Detect which cell encompasses the target text, then output its [x, y] center coordinate. 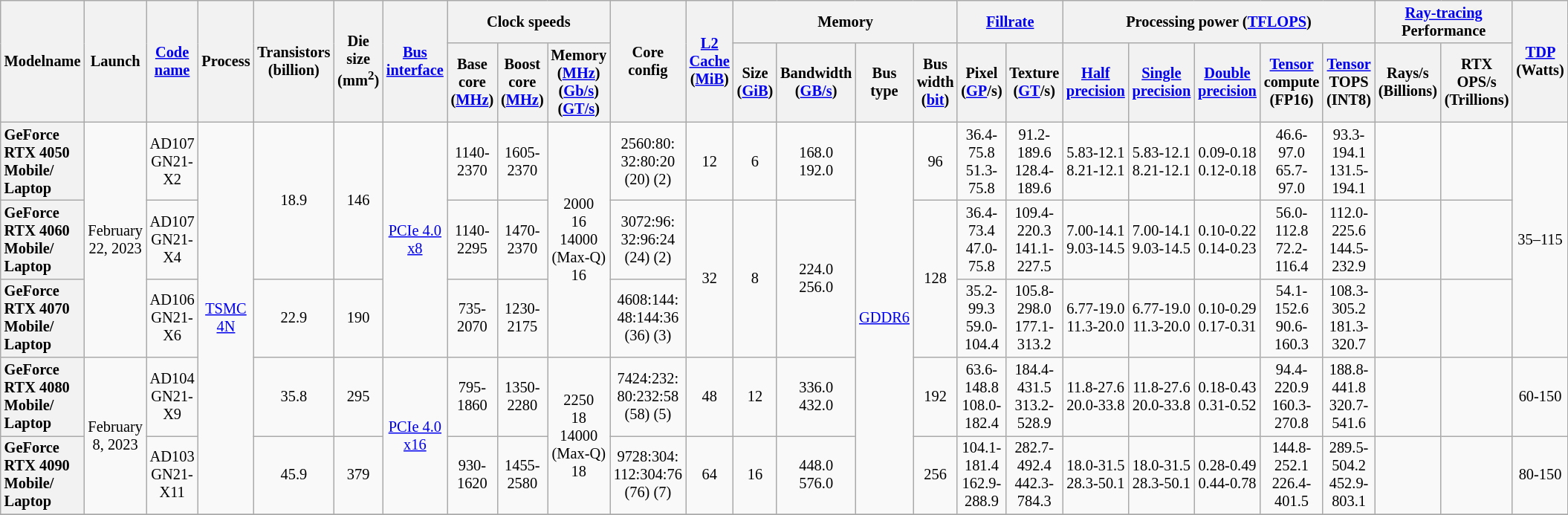
Processing power (TFLOPS) [1219, 22]
9728:304:112:304:76(76) (7) [648, 475]
192 [936, 397]
54.1-152.690.6-160.3 [1292, 318]
1470-2370 [522, 239]
6 [755, 161]
Pixel (GP/s) [981, 82]
91.2-189.6128.4-189.6 [1034, 161]
224.0256.0 [816, 278]
Bus interface [415, 61]
48 [710, 397]
Single precision [1162, 82]
AD107GN21-X2 [172, 161]
GeForce RTX 4070 Mobile/Laptop [43, 318]
93.3-194.1131.5-194.1 [1349, 161]
63.6-148.8 108.0-182.4 [981, 397]
AD107GN21-X4 [172, 239]
168.0192.0 [816, 161]
0.18-0.43 0.31-0.52 [1228, 397]
46.6-97.065.7-97.0 [1292, 161]
35.2-99.359.0-104.4 [981, 318]
144.8-252.1226.4-401.5 [1292, 475]
96 [936, 161]
Transistors (billion) [294, 61]
36.4-75.851.3-75.8 [981, 161]
GeForce RTX 4090 Mobile/Laptop [43, 475]
18.9 [294, 201]
Ray-tracing Performance [1443, 22]
Launch [114, 61]
448.0576.0 [816, 475]
282.7-492.4442.3-784.3 [1034, 475]
February 22, 2023 [114, 239]
L2 Cache (MiB) [710, 61]
36.4-73.447.0-75.8 [981, 239]
795-1860 [473, 397]
1140-2295 [473, 239]
190 [358, 318]
GDDR6 [884, 318]
Texture (GT/s) [1034, 82]
Tensor compute (FP16) [1292, 82]
22501814000 (Max-Q)18 [579, 435]
7424:232:80:232:58(58) (5) [648, 397]
Fillrate [1010, 22]
295 [358, 397]
1350-2280 [522, 397]
Double precision [1228, 82]
TSMC 4N [226, 318]
Memory (MHz)(Gb/s)(GT/s) [579, 82]
Bandwidth (GB/s) [816, 82]
2560:80:32:80:20(20) (2) [648, 161]
PCIe 4.0 x16 [415, 435]
Bus width (bit) [936, 82]
AD103GN21-X11 [172, 475]
AD104GN21-X9 [172, 397]
80-150 [1540, 475]
94.4-220.9160.3-270.8 [1292, 397]
930-1620 [473, 475]
1230-2175 [522, 318]
Bus type [884, 82]
AD106GN21-X6 [172, 318]
4608:144:48:144:36(36) (3) [648, 318]
22.9 [294, 318]
146 [358, 201]
35.8 [294, 397]
1605-2370 [522, 161]
TDP (Watts) [1540, 61]
128 [936, 278]
0.28-0.490.44-0.78 [1228, 475]
Modelname [43, 61]
104.1-181.4162.9-288.9 [981, 475]
0.09-0.180.12-0.18 [1228, 161]
3072:96:32:96:24(24) (2) [648, 239]
289.5-504.2452.9-803.1 [1349, 475]
Tensor TOPS (INT8) [1349, 82]
Rays/s (Billions) [1407, 82]
Clock speeds [529, 22]
Process [226, 61]
PCIe 4.0 x8 [415, 239]
16 [755, 475]
60-150 [1540, 397]
Code name [172, 61]
Size (GiB) [755, 82]
0.10-0.220.14-0.23 [1228, 239]
379 [358, 475]
8 [755, 278]
0.10-0.290.17-0.31 [1228, 318]
20001614000 (Max-Q)16 [579, 239]
1140-2370 [473, 161]
32 [710, 278]
735-2070 [473, 318]
256 [936, 475]
Base core (MHz) [473, 82]
35–115 [1540, 239]
RTX OPS/s (Trillions) [1477, 82]
GeForce RTX 4050 Mobile/Laptop [43, 161]
Boost core (MHz) [522, 82]
February 8, 2023 [114, 435]
GeForce RTX 4080 Mobile/Laptop [43, 397]
64 [710, 475]
336.0432.0 [816, 397]
112.0-225.6144.5-232.9 [1349, 239]
Memory [846, 22]
188.8-441.8320.7-541.6 [1349, 397]
Die size (mm2) [358, 61]
184.4-431.5 313.2-528.9 [1034, 397]
56.0-112.872.2-116.4 [1292, 239]
Half precision [1095, 82]
GeForce RTX 4060 Mobile/Laptop [43, 239]
45.9 [294, 475]
108.3-305.2181.3-320.7 [1349, 318]
109.4-220.3141.1-227.5 [1034, 239]
105.8-298.0177.1-313.2 [1034, 318]
1455-2580 [522, 475]
Core config [648, 61]
